Locate the cell with the specified text and output its (x, y) center coordinate. 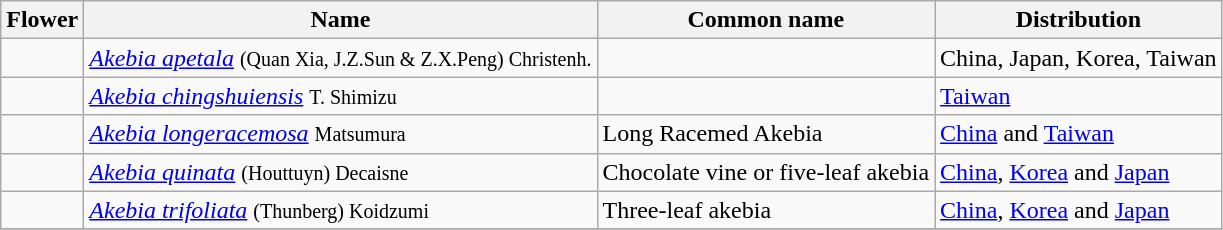
Long Racemed Akebia (766, 134)
Common name (766, 20)
Flower (42, 20)
Akebia trifoliata (Thunberg) Koidzumi (340, 210)
Akebia quinata (Houttuyn) Decaisne (340, 172)
Chocolate vine or five-leaf akebia (766, 172)
Three-leaf akebia (766, 210)
Distribution (1079, 20)
Taiwan (1079, 96)
Akebia apetala (Quan Xia, J.Z.Sun & Z.X.Peng) Christenh. (340, 58)
Akebia longeracemosa Matsumura (340, 134)
Akebia chingshuiensis T. Shimizu (340, 96)
China, Japan, Korea, Taiwan (1079, 58)
Name (340, 20)
China and Taiwan (1079, 134)
